Capture the cell that displays the provided text and extract its (X, Y) central coordinate. 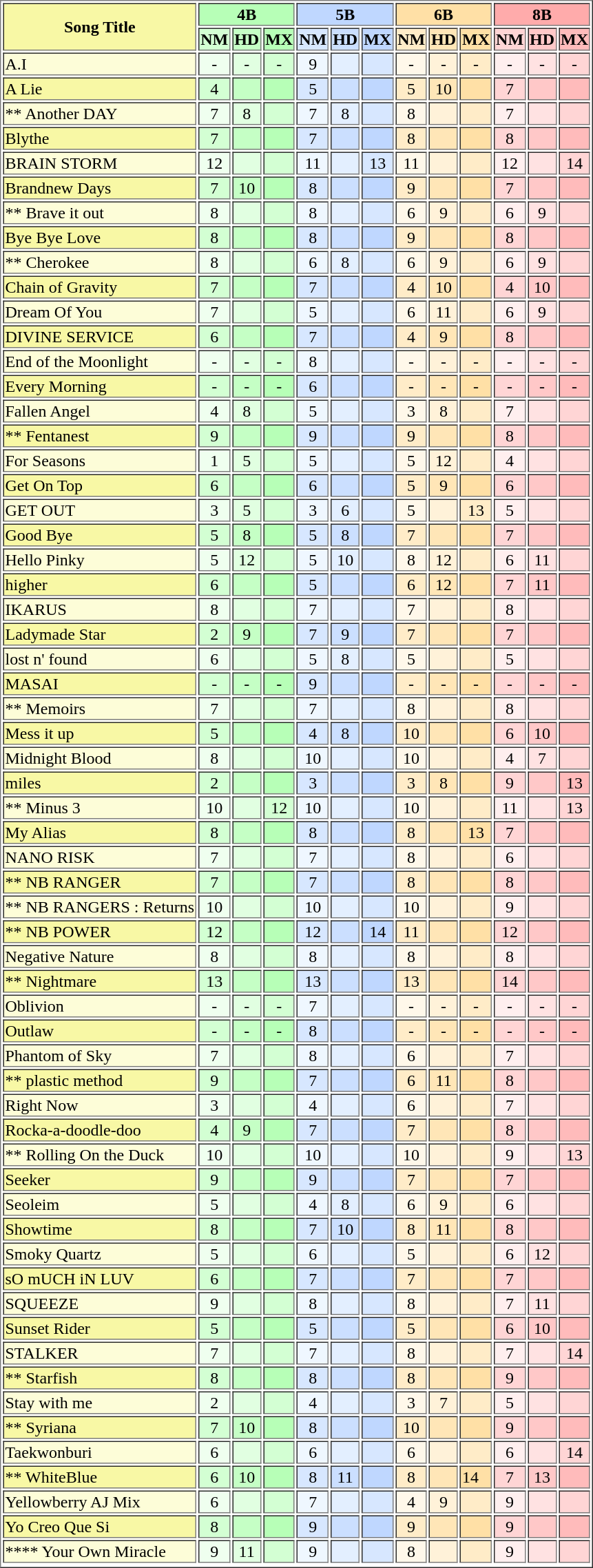
** Brave it out (99, 212)
Blythe (99, 138)
** plastic method (99, 1080)
End of the Moonlight (99, 361)
Get On Top (99, 485)
** Starfish (99, 1377)
Hello Pinky (99, 559)
Song Title (99, 26)
1 (214, 460)
For Seasons (99, 460)
My Alias (99, 832)
Good Bye (99, 534)
A Lie (99, 88)
Yellowberry AJ Mix (99, 1501)
A.I (99, 63)
** NB POWER (99, 931)
Right Now (99, 1105)
** Minus 3 (99, 807)
sO mUCH iN LUV (99, 1278)
Sunset Rider (99, 1328)
5B (345, 14)
** Nightmare (99, 981)
** WhiteBlue (99, 1476)
Negative Nature (99, 956)
** NB RANGERS : Returns (99, 906)
Yo Creo Que Si (99, 1526)
IKARUS (99, 609)
Seoleim (99, 1204)
**** Your Own Miracle (99, 1551)
Midnight Blood (99, 757)
Chain of Gravity (99, 286)
** Syriana (99, 1427)
DIVINE SERVICE (99, 336)
Outlaw (99, 1030)
GET OUT (99, 510)
miles (99, 782)
STALKER (99, 1352)
Stay with me (99, 1402)
SQUEEZE (99, 1303)
BRAIN STORM (99, 163)
Smoky Quartz (99, 1253)
Every Morning (99, 386)
4B (247, 14)
** Another DAY (99, 113)
Ladymade Star (99, 634)
Seeker (99, 1179)
NANO RISK (99, 857)
** Fentanest (99, 435)
lost n' found (99, 658)
Taekwonburi (99, 1452)
** Cherokee (99, 262)
Brandnew Days (99, 187)
** NB RANGER (99, 881)
Oblivion (99, 1005)
** Memoirs (99, 708)
Dream Of You (99, 311)
6B (444, 14)
Rocka-a-doodle-doo (99, 1129)
Phantom of Sky (99, 1055)
Bye Bye Love (99, 237)
8B (542, 14)
higher (99, 584)
Fallen Angel (99, 410)
Showtime (99, 1229)
MASAI (99, 683)
Mess it up (99, 733)
** Rolling On the Duck (99, 1154)
